Detect which cell encompasses the target text, then output its [X, Y] center coordinate. 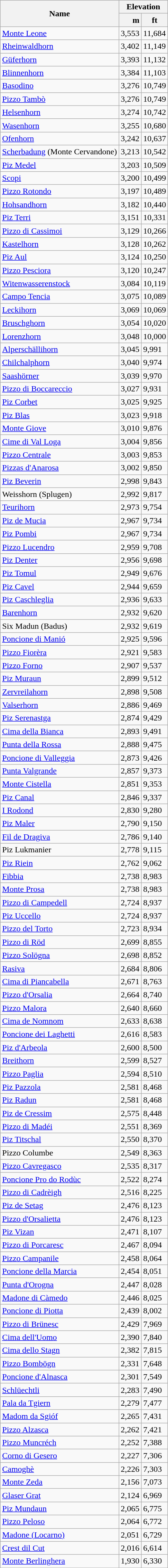
Wasenhorn [59, 125]
Piz Tomul [59, 573]
Kastelhorn [59, 244]
Piz Caschleglia [59, 600]
2,454 [130, 1271]
3,069 [130, 310]
2,907 [130, 665]
2,016 [130, 1548]
Name [59, 13]
2,921 [130, 652]
Piz de Mucia [59, 520]
8,051 [155, 1271]
Monte Berlinghera [59, 1561]
8,763 [155, 981]
2,594 [130, 1074]
2,331 [130, 1363]
Pizzas d'Anarosa [59, 468]
3,027 [130, 389]
2,252 [130, 1443]
10,262 [155, 244]
Monte Zeda [59, 1482]
2,888 [130, 744]
Cime di Val Loga [59, 442]
Cima della Bianca [59, 731]
2,857 [130, 771]
Witenwasserenstock [59, 283]
Piz Denter [59, 560]
2,830 [130, 810]
8,317 [155, 1166]
Monte Cistella [59, 784]
2,382 [130, 1350]
7,477 [155, 1403]
9,508 [155, 692]
8,740 [155, 995]
2,156 [130, 1482]
Piz Beverin [59, 481]
10,440 [155, 205]
9,970 [155, 375]
Poncione della Marcia [59, 1271]
Six Madun (Badus) [59, 626]
10,680 [155, 125]
11,684 [155, 33]
2,873 [130, 758]
8,002 [155, 1311]
Glaser Grat [59, 1495]
10,637 [155, 138]
9,426 [155, 758]
Bruschghorn [59, 323]
8,855 [155, 942]
Pizzo Lucendro [59, 547]
7,815 [155, 1350]
Poncione dei Laghetti [59, 1034]
9,475 [155, 744]
10,247 [155, 270]
9,876 [155, 428]
Piz Canal [59, 797]
3,023 [130, 415]
3,393 [130, 60]
2,762 [130, 863]
8,510 [155, 1074]
11,149 [155, 46]
Elevation [143, 7]
10,089 [155, 297]
Cima dell'Uomo [59, 1337]
3,200 [130, 178]
3,039 [130, 375]
2,886 [130, 705]
2,458 [130, 1258]
Leckihorn [59, 310]
3,182 [130, 205]
Pizzo Peloso [59, 1522]
Piz Muraun [59, 679]
2,549 [130, 1153]
Pizzo del Torto [59, 929]
6,330 [155, 1561]
Poncione di Manió [59, 639]
2,723 [130, 929]
6,614 [155, 1548]
2,226 [130, 1469]
Piz de Cressim [59, 1113]
3,084 [130, 283]
8,107 [155, 1232]
9,925 [155, 402]
Pizzo Centrale [59, 455]
Piz Radun [59, 1100]
8,527 [155, 1061]
Cima de Nomnom [59, 1021]
Chilchalphorn [59, 362]
9,974 [155, 362]
3,004 [130, 442]
Piz Pazzola [59, 1087]
9,853 [155, 455]
Scherbadung (Monte Cervandone) [59, 152]
7,840 [155, 1337]
2,633 [130, 1021]
2,516 [130, 1192]
8,274 [155, 1179]
3,120 [130, 270]
1,930 [130, 1561]
10,020 [155, 323]
2,227 [130, 1456]
Pizzo Malora [59, 1008]
Pizzo di Röd [59, 942]
Pizzo d'Orsalietta [59, 1218]
Piz Uccello [59, 916]
7,549 [155, 1377]
3,003 [130, 455]
8,852 [155, 955]
3,124 [130, 257]
9,512 [155, 679]
Piz Blas [59, 415]
9,754 [155, 507]
2,992 [130, 494]
11,103 [155, 73]
9,537 [155, 665]
Weisshorn (Splugen) [59, 494]
Pizzo Rotondo [59, 191]
Pizzo di Porcaresc [59, 1245]
9,337 [155, 797]
7,303 [155, 1469]
2,616 [130, 1034]
Piz Medel [59, 165]
2,846 [130, 797]
8,934 [155, 929]
3,255 [130, 125]
Alperschällihorn [59, 349]
Piz de Setag [59, 1205]
8,094 [155, 1245]
Piz Terri [59, 218]
8,660 [155, 1008]
2,600 [130, 1048]
Crest dil Cut [59, 1548]
8,448 [155, 1113]
10,509 [155, 165]
8,583 [155, 1034]
2,124 [130, 1495]
Punta della Rossa [59, 744]
9,353 [155, 784]
Zervreilahorn [59, 692]
Pizzo di Boccareccio [59, 389]
9,817 [155, 494]
10,069 [155, 310]
Schlüechtli [59, 1390]
3,054 [130, 323]
9,698 [155, 560]
Campo Tencia [59, 297]
9,850 [155, 468]
Pala da Tgiern [59, 1403]
Fibbia [59, 876]
Piz Vizan [59, 1232]
Pizzo di Cadrèigh [59, 1192]
Pizzo Tambò [59, 99]
10,499 [155, 178]
2,575 [130, 1113]
Camoghè [59, 1469]
Cima di Piancabella [59, 981]
2,599 [130, 1061]
9,596 [155, 639]
Madom da Sgióf [59, 1416]
Punta d'Orogna [59, 1285]
I Rodond [59, 810]
2,446 [130, 1298]
2,778 [130, 850]
11,132 [155, 60]
Pizzo di Brünesc [59, 1324]
9,633 [155, 600]
2,898 [130, 692]
3,242 [130, 138]
6,969 [155, 1495]
2,790 [130, 824]
8,370 [155, 1140]
2,851 [130, 784]
Pizzo di Cassimoi [59, 231]
3,129 [130, 231]
ft [155, 20]
Piz Mundaun [59, 1508]
Poncione di Piotta [59, 1311]
2,467 [130, 1245]
9,150 [155, 824]
Piz d'Arbeola [59, 1048]
3,197 [130, 191]
9,469 [155, 705]
Saashörner [59, 375]
2,959 [130, 547]
Piz Riein [59, 863]
2,535 [130, 1166]
Pizzo Muncréch [59, 1443]
Pizzo di Campedell [59, 903]
3,075 [130, 297]
7,388 [155, 1443]
2,899 [130, 679]
Piz Pombi [59, 534]
9,991 [155, 349]
10,000 [155, 336]
Scopi [59, 178]
Blinnenhorn [59, 73]
Helsenhorn [59, 112]
8,363 [155, 1153]
2,893 [130, 731]
3,128 [130, 244]
10,331 [155, 218]
Valserhorn [59, 705]
Güferhorn [59, 60]
3,002 [130, 468]
2,064 [130, 1522]
9,856 [155, 442]
2,698 [130, 955]
Barenhorn [59, 613]
10,250 [155, 257]
2,925 [130, 639]
Piz Serenastga [59, 718]
Punta Valgrande [59, 771]
3,274 [130, 112]
8,806 [155, 968]
9,280 [155, 810]
Madone (Locarno) [59, 1535]
8,025 [155, 1298]
2,051 [130, 1535]
Hohsandhorn [59, 205]
9,708 [155, 547]
2,936 [130, 600]
Breithorn [59, 1061]
Piz Aul [59, 257]
9,843 [155, 481]
10,119 [155, 283]
2,522 [130, 1179]
2,973 [130, 507]
Piz Maler [59, 824]
9,491 [155, 731]
2,944 [130, 587]
2,279 [130, 1403]
2,550 [130, 1140]
Monte Giove [59, 428]
9,429 [155, 718]
2,956 [130, 560]
Pizzo Alzasca [59, 1430]
2,786 [130, 837]
3,553 [130, 33]
3,203 [130, 165]
2,664 [130, 995]
2,551 [130, 1126]
3,045 [130, 349]
2,439 [130, 1311]
10,542 [155, 152]
8,500 [155, 1048]
Piz Cavel [59, 587]
2,265 [130, 1416]
9,140 [155, 837]
2,684 [130, 968]
2,874 [130, 718]
Pizzo Pesciora [59, 270]
10,489 [155, 191]
2,429 [130, 1324]
9,931 [155, 389]
2,949 [130, 573]
8,638 [155, 1021]
2,640 [130, 1008]
Pizzo Campanile [59, 1258]
9,619 [155, 626]
Piz Corbet [59, 402]
Pizzo Paglia [59, 1074]
m [130, 20]
2,065 [130, 1508]
7,648 [155, 1363]
9,659 [155, 587]
Poncione d'Alnasca [59, 1377]
Lorenzhorn [59, 336]
7,073 [155, 1482]
2,671 [130, 981]
Corno di Gesero [59, 1456]
3,040 [130, 362]
Pizzo Bombögn [59, 1363]
6,775 [155, 1508]
7,431 [155, 1416]
2,283 [130, 1390]
2,471 [130, 1232]
3,025 [130, 402]
7,969 [155, 1324]
Pizzo d'Orsalia [59, 995]
2,447 [130, 1285]
Poncione di Valleggia [59, 758]
9,115 [155, 850]
Rheinwaldhorn [59, 46]
Pizzo Columbe [59, 1153]
2,262 [130, 1430]
3,151 [130, 218]
8,369 [155, 1126]
9,676 [155, 573]
6,772 [155, 1522]
Pizzo Cavregasco [59, 1166]
2,699 [130, 942]
2,301 [130, 1377]
3,010 [130, 428]
9,620 [155, 613]
Monte Prosa [59, 889]
7,490 [155, 1390]
Rasiva [59, 968]
9,583 [155, 652]
8,028 [155, 1285]
10,266 [155, 231]
7,421 [155, 1430]
3,213 [130, 152]
8,225 [155, 1192]
Basodino [59, 86]
Pizzo di Madéi [59, 1126]
9,373 [155, 771]
Poncione Pro do Rodùc [59, 1179]
10,742 [155, 112]
Pizzo Forno [59, 665]
2,390 [130, 1337]
Pizzo Solögna [59, 955]
2,998 [130, 481]
Monte Leone [59, 33]
Madone di Càmedo [59, 1298]
3,402 [130, 46]
8,064 [155, 1258]
7,306 [155, 1456]
Teurihorn [59, 507]
Ofenhorn [59, 138]
Piz Lukmanier [59, 850]
3,048 [130, 336]
Fil de Dragiva [59, 837]
6,729 [155, 1535]
Pizzo Fiorèra [59, 652]
9,918 [155, 415]
Piz Titschal [59, 1140]
Cima dello Stagn [59, 1350]
3,384 [130, 73]
9,062 [155, 863]
